Extract the (X, Y) coordinate from the center of the cell holding the provided text.  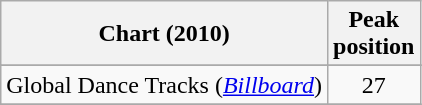
Global Dance Tracks (Billboard) (164, 85)
Peakposition (374, 34)
27 (374, 85)
Chart (2010) (164, 34)
